Scan for the cell matching the given text and deliver its (x, y) coordinate at center. 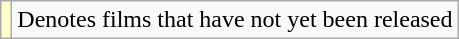
Denotes films that have not yet been released (235, 20)
